From the cell containing the given text, extract its center point as (X, Y) coordinate. 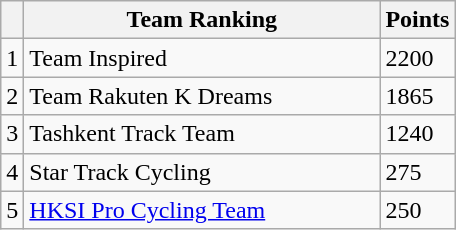
1240 (418, 134)
HKSI Pro Cycling Team (202, 210)
250 (418, 210)
Star Track Cycling (202, 172)
2 (12, 96)
2200 (418, 58)
4 (12, 172)
Tashkent Track Team (202, 134)
Team Inspired (202, 58)
Team Rakuten K Dreams (202, 96)
Points (418, 20)
1 (12, 58)
1865 (418, 96)
Team Ranking (202, 20)
5 (12, 210)
275 (418, 172)
3 (12, 134)
